Extract the (X, Y) coordinate from the center of the cell holding the provided text.  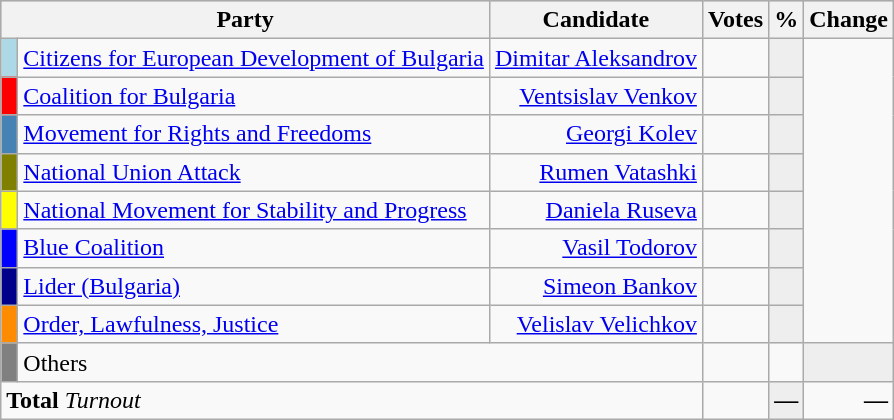
Candidate (596, 20)
Lider (Bulgaria) (254, 286)
Vasil Todorov (596, 248)
Rumen Vatashki (596, 172)
National Movement for Stability and Progress (254, 210)
National Union Attack (254, 172)
Coalition for Bulgaria (254, 96)
Change (849, 20)
% (786, 20)
Movement for Rights and Freedoms (254, 134)
Simeon Bankov (596, 286)
Velislav Velichkov (596, 324)
Ventsislav Venkov (596, 96)
Daniela Ruseva (596, 210)
Total Turnout (352, 400)
Party (246, 20)
Votes (735, 20)
Dimitar Aleksandrov (596, 58)
Citizens for European Development of Bulgaria (254, 58)
Blue Coalition (254, 248)
Georgi Kolev (596, 134)
Others (360, 362)
Order, Lawfulness, Justice (254, 324)
